Identify which cell holds the provided text, then report its [X, Y] central coordinate. 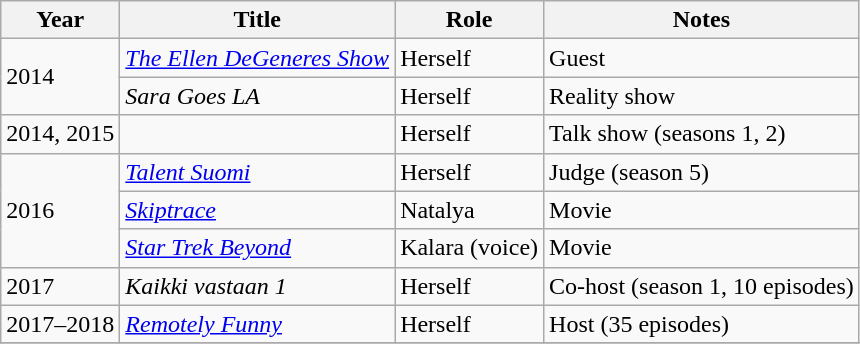
Title [258, 20]
Judge (season 5) [702, 172]
Star Trek Beyond [258, 248]
2017 [60, 286]
Co-host (season 1, 10 episodes) [702, 286]
Sara Goes LA [258, 96]
The Ellen DeGeneres Show [258, 58]
Natalya [470, 210]
Skiptrace [258, 210]
Talk show (seasons 1, 2) [702, 134]
Talent Suomi [258, 172]
2014 [60, 77]
Reality show [702, 96]
Host (35 episodes) [702, 324]
Role [470, 20]
Remotely Funny [258, 324]
Guest [702, 58]
2014, 2015 [60, 134]
Year [60, 20]
Kalara (voice) [470, 248]
2016 [60, 210]
Notes [702, 20]
Kaikki vastaan 1 [258, 286]
2017–2018 [60, 324]
